Scan for the cell matching the given text and deliver its (x, y) coordinate at center. 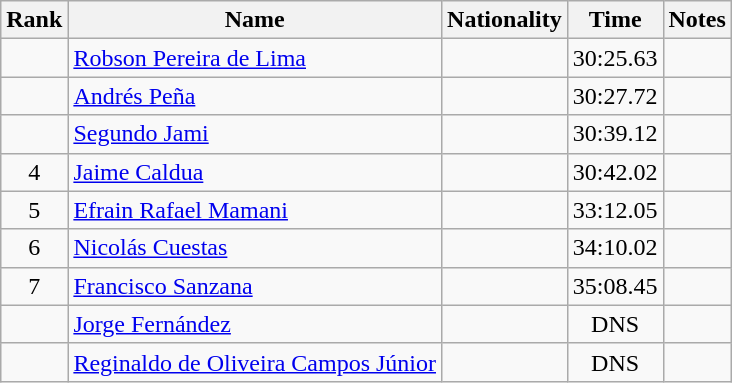
Rank (34, 20)
Name (255, 20)
6 (34, 248)
Nicolás Cuestas (255, 248)
30:25.63 (615, 58)
Notes (697, 20)
33:12.05 (615, 210)
30:42.02 (615, 172)
7 (34, 286)
34:10.02 (615, 248)
Jorge Fernández (255, 324)
30:39.12 (615, 134)
30:27.72 (615, 96)
Andrés Peña (255, 96)
Jaime Caldua (255, 172)
Nationality (505, 20)
Time (615, 20)
Francisco Sanzana (255, 286)
Robson Pereira de Lima (255, 58)
Efrain Rafael Mamani (255, 210)
35:08.45 (615, 286)
4 (34, 172)
Segundo Jami (255, 134)
Reginaldo de Oliveira Campos Júnior (255, 362)
5 (34, 210)
